From the cell containing the given text, extract its center point as (x, y) coordinate. 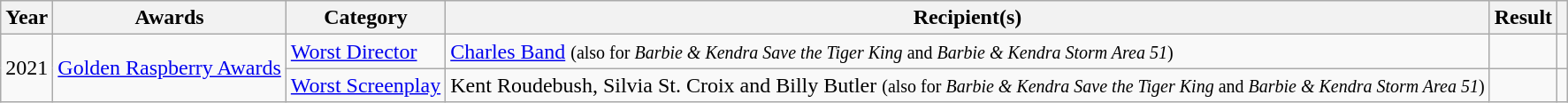
Awards (170, 18)
Category (365, 18)
2021 (27, 68)
Recipient(s) (968, 18)
Worst Director (365, 51)
Golden Raspberry Awards (170, 68)
Charles Band (also for Barbie & Kendra Save the Tiger King and Barbie & Kendra Storm Area 51) (968, 51)
Year (27, 18)
Result (1523, 18)
Worst Screenplay (365, 85)
Kent Roudebush, Silvia St. Croix and Billy Butler (also for Barbie & Kendra Save the Tiger King and Barbie & Kendra Storm Area 51) (968, 85)
